Pinpoint the cell where the given text exists, returning its (x, y) midpoint coordinate. 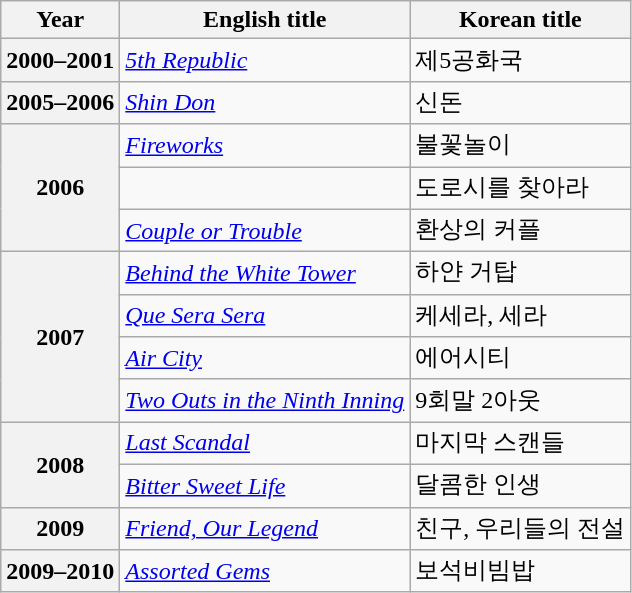
친구, 우리들의 전설 (520, 528)
Bitter Sweet Life (265, 486)
Korean title (520, 20)
Air City (265, 358)
하얀 거탑 (520, 274)
Assorted Gems (265, 572)
2007 (60, 337)
Year (60, 20)
English title (265, 20)
Last Scandal (265, 444)
2000–2001 (60, 60)
2008 (60, 464)
9회말 2아웃 (520, 400)
불꽃놀이 (520, 146)
2005–2006 (60, 102)
에어시티 (520, 358)
Two Outs in the Ninth Inning (265, 400)
환상의 커플 (520, 230)
신돈 (520, 102)
제5공화국 (520, 60)
Couple or Trouble (265, 230)
Shin Don (265, 102)
보석비빔밥 (520, 572)
Fireworks (265, 146)
5th Republic (265, 60)
Friend, Our Legend (265, 528)
2009–2010 (60, 572)
도로시를 찾아라 (520, 188)
Behind the White Tower (265, 274)
마지막 스캔들 (520, 444)
달콤한 인생 (520, 486)
2009 (60, 528)
Que Sera Sera (265, 316)
2006 (60, 188)
케세라, 세라 (520, 316)
